Detect which cell encompasses the target text, then output its [X, Y] center coordinate. 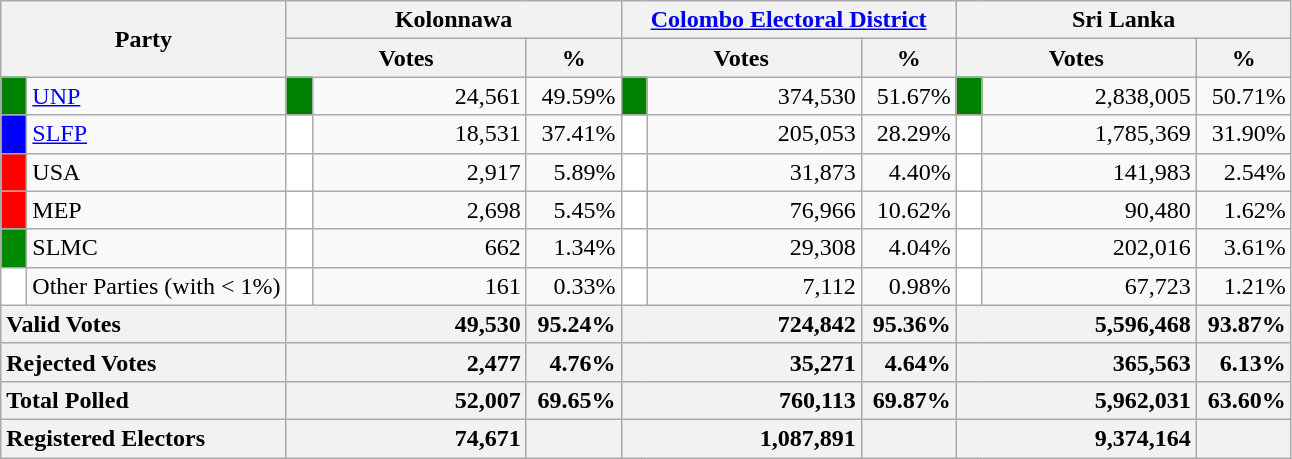
28.29% [908, 134]
3.61% [1244, 248]
760,113 [741, 400]
1,087,891 [741, 438]
52,007 [406, 400]
Sri Lanka [1124, 20]
5.45% [574, 210]
1.62% [1244, 210]
1.34% [574, 248]
31.90% [1244, 134]
93.87% [1244, 324]
29,308 [754, 248]
5,962,031 [1076, 400]
51.67% [908, 96]
31,873 [754, 172]
10.62% [908, 210]
90,480 [1089, 210]
Kolonnawa [454, 20]
Valid Votes [144, 324]
4.04% [908, 248]
24,561 [419, 96]
MEP [156, 210]
95.36% [908, 324]
67,723 [1089, 286]
74,671 [406, 438]
5,596,468 [1076, 324]
49.59% [574, 96]
1,785,369 [1089, 134]
69.65% [574, 400]
141,983 [1089, 172]
35,271 [741, 362]
365,563 [1076, 362]
63.60% [1244, 400]
0.98% [908, 286]
USA [156, 172]
Colombo Electoral District [788, 20]
UNP [156, 96]
161 [419, 286]
Registered Electors [144, 438]
9,374,164 [1076, 438]
0.33% [574, 286]
4.64% [908, 362]
6.13% [1244, 362]
SLMC [156, 248]
205,053 [754, 134]
Other Parties (with < 1%) [156, 286]
7,112 [754, 286]
69.87% [908, 400]
724,842 [741, 324]
50.71% [1244, 96]
4.76% [574, 362]
18,531 [419, 134]
4.40% [908, 172]
2,917 [419, 172]
2,838,005 [1089, 96]
Party [144, 39]
1.21% [1244, 286]
374,530 [754, 96]
SLFP [156, 134]
662 [419, 248]
37.41% [574, 134]
2,477 [406, 362]
76,966 [754, 210]
95.24% [574, 324]
5.89% [574, 172]
49,530 [406, 324]
202,016 [1089, 248]
Rejected Votes [144, 362]
Total Polled [144, 400]
2,698 [419, 210]
2.54% [1244, 172]
